Detect which cell encompasses the target text, then output its (x, y) center coordinate. 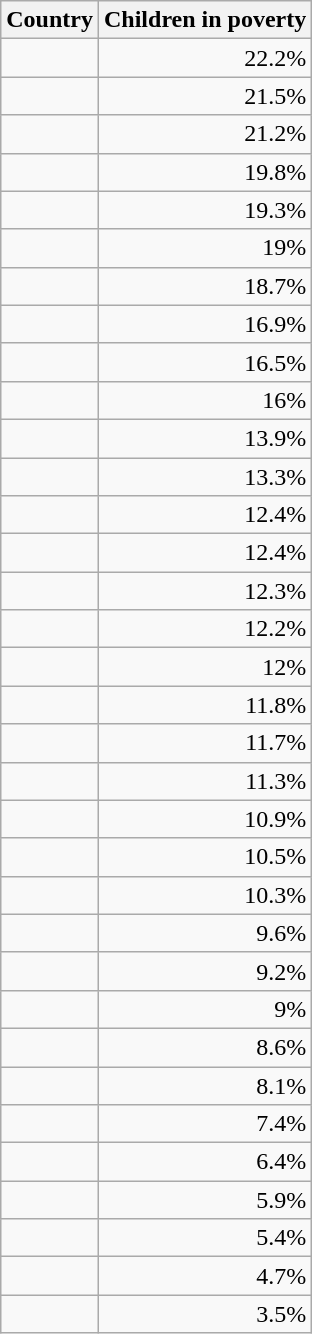
10.5% (204, 857)
9.6% (204, 933)
10.9% (204, 819)
19% (204, 248)
21.2% (204, 134)
12.3% (204, 591)
5.9% (204, 1200)
12.2% (204, 629)
21.5% (204, 96)
13.3% (204, 477)
Children in poverty (204, 20)
19.3% (204, 210)
16.5% (204, 362)
7.4% (204, 1124)
13.9% (204, 438)
19.8% (204, 172)
Country (50, 20)
11.8% (204, 705)
22.2% (204, 58)
3.5% (204, 1314)
8.6% (204, 1047)
12% (204, 667)
16% (204, 400)
8.1% (204, 1085)
6.4% (204, 1162)
4.7% (204, 1276)
9% (204, 1009)
18.7% (204, 286)
5.4% (204, 1238)
10.3% (204, 895)
11.3% (204, 781)
16.9% (204, 324)
9.2% (204, 971)
11.7% (204, 743)
